Search for the cell housing the specified text and yield its (x, y) center coordinate. 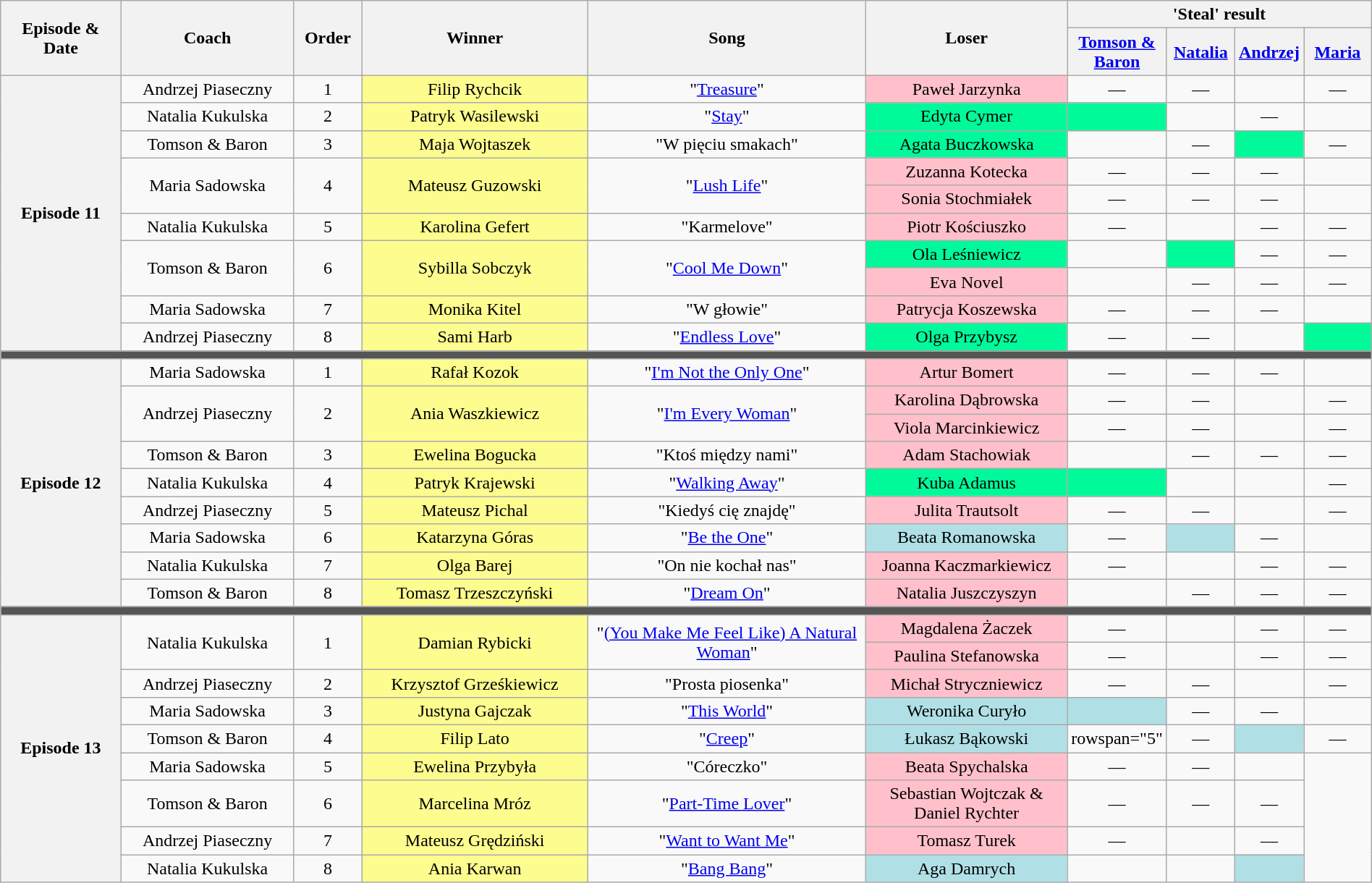
Olga Barej (475, 565)
Song (727, 38)
Karolina Gefert (475, 227)
Mateusz Grędziński (475, 841)
Sami Harb (475, 337)
Beata Spychalska (967, 766)
Ola Leśniewicz (967, 254)
Episode 12 (61, 483)
rowspan="5" (1117, 738)
"Cool Me Down" (727, 268)
"Ktoś między nami" (727, 455)
"Kiedyś cię znajdę" (727, 510)
Ania Karwan (475, 869)
Patryk Wasilewski (475, 117)
"Stay" (727, 117)
"Bang Bang" (727, 869)
Ewelina Przybyła (475, 766)
Aga Damrych (967, 869)
Kuba Adamus (967, 483)
"W głowie" (727, 309)
"Treasure" (727, 89)
Krzysztof Grześkiewicz (475, 683)
Agata Buczkowska (967, 144)
Zuzanna Kotecka (967, 172)
Episode & Date (61, 38)
Order (328, 38)
Filip Rychcik (475, 89)
"Karmelove" (727, 227)
Adam Stachowiak (967, 455)
Natalia (1200, 52)
Olga Przybysz (967, 337)
"I'm Not the Only One" (727, 373)
"Córeczko" (727, 766)
"W pięciu smakach" (727, 144)
Episode 11 (61, 213)
Julita Trautsolt (967, 510)
Rafał Kozok (475, 373)
Łukasz Bąkowski (967, 738)
Loser (967, 38)
Justyna Gajczak (475, 711)
Weronika Curyło (967, 711)
Michał Stryczniewicz (967, 683)
"(You Make Me Feel Like) A Natural Woman" (727, 642)
Ewelina Bogucka (475, 455)
Filip Lato (475, 738)
"This World" (727, 711)
Beata Romanowska (967, 538)
Sybilla Sobczyk (475, 268)
"Want to Want Me" (727, 841)
Joanna Kaczmarkiewicz (967, 565)
"Endless Love" (727, 337)
Monika Kitel (475, 309)
"Dream On" (727, 593)
Karolina Dąbrowska (967, 400)
Piotr Kościuszko (967, 227)
"On nie kochał nas" (727, 565)
Artur Bomert (967, 373)
Sonia Stochmiałek (967, 199)
"Lush Life" (727, 185)
Andrzej (1269, 52)
Natalia Juszczyszyn (967, 593)
Eva Novel (967, 282)
Viola Marcinkiewicz (967, 428)
"I'm Every Woman" (727, 414)
Winner (475, 38)
Sebastian Wojtczak & Daniel Rychter (967, 803)
"Creep" (727, 738)
Paweł Jarzynka (967, 89)
Mateusz Guzowski (475, 185)
"Part-Time Lover" (727, 803)
Maja Wojtaszek (475, 144)
Magdalena Żaczek (967, 628)
Mateusz Pichal (475, 510)
Coach (207, 38)
"Be the One" (727, 538)
"Prosta piosenka" (727, 683)
Patrycja Koszewska (967, 309)
Katarzyna Góras (475, 538)
Patryk Krajewski (475, 483)
Damian Rybicki (475, 642)
Edyta Cymer (967, 117)
'Steal' result (1220, 14)
Tomasz Turek (967, 841)
Marcelina Mróz (475, 803)
Episode 13 (61, 748)
Tomasz Trzeszczyński (475, 593)
"Walking Away" (727, 483)
Paulina Stefanowska (967, 656)
Maria (1338, 52)
Ania Waszkiewicz (475, 414)
